For the text-containing cell, return its midpoint in (X, Y) coordinate format. 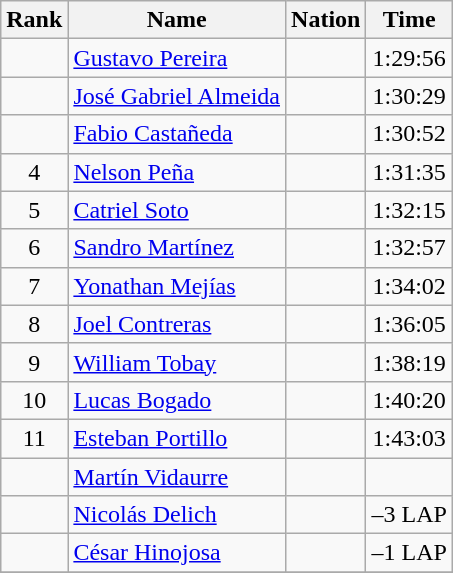
Martín Vidaurre (177, 477)
William Tobay (177, 362)
José Gabriel Almeida (177, 96)
1:32:15 (409, 210)
Nelson Peña (177, 172)
1:30:52 (409, 134)
1:38:19 (409, 362)
Name (177, 20)
Nicolás Delich (177, 515)
10 (34, 400)
11 (34, 438)
4 (34, 172)
–1 LAP (409, 553)
8 (34, 324)
Fabio Castañeda (177, 134)
Joel Contreras (177, 324)
Sandro Martínez (177, 248)
1:31:35 (409, 172)
1:30:29 (409, 96)
9 (34, 362)
5 (34, 210)
Yonathan Mejías (177, 286)
1:36:05 (409, 324)
1:34:02 (409, 286)
Nation (326, 20)
7 (34, 286)
1:40:20 (409, 400)
1:29:56 (409, 58)
–3 LAP (409, 515)
César Hinojosa (177, 553)
Time (409, 20)
1:32:57 (409, 248)
Lucas Bogado (177, 400)
Esteban Portillo (177, 438)
6 (34, 248)
Rank (34, 20)
1:43:03 (409, 438)
Catriel Soto (177, 210)
Gustavo Pereira (177, 58)
